Find where the given text appears and provide that cell's center as [X, Y] coordinate. 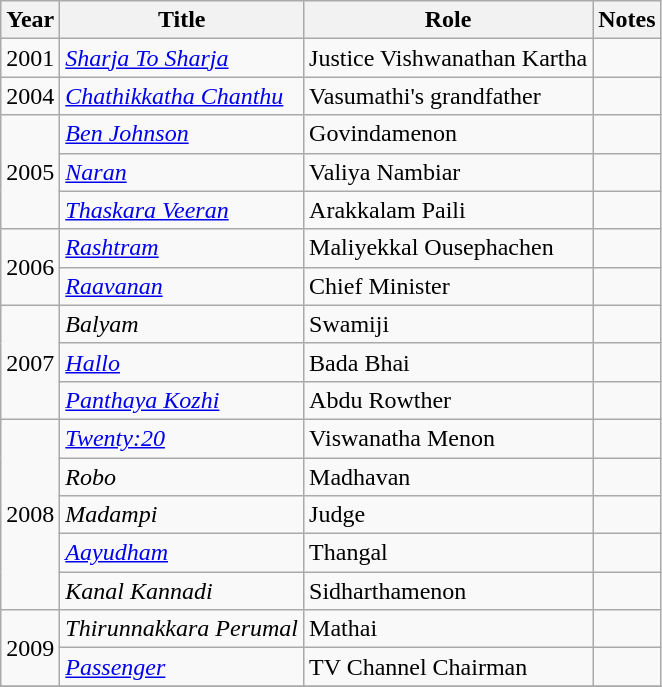
Viswanatha Menon [448, 438]
Madampi [182, 515]
Mathai [448, 629]
2009 [30, 648]
Year [30, 20]
Chief Minister [448, 286]
2004 [30, 96]
Naran [182, 172]
Chathikkatha Chanthu [182, 96]
Swamiji [448, 324]
Title [182, 20]
Thaskara Veeran [182, 210]
Rashtram [182, 248]
Justice Vishwanathan Kartha [448, 58]
Ben Johnson [182, 134]
Thangal [448, 553]
2001 [30, 58]
Robo [182, 477]
2008 [30, 514]
2005 [30, 172]
Passenger [182, 667]
Judge [448, 515]
Bada Bhai [448, 362]
Role [448, 20]
Kanal Kannadi [182, 591]
Panthaya Kozhi [182, 400]
Balyam [182, 324]
Thirunnakkara Perumal [182, 629]
2007 [30, 362]
TV Channel Chairman [448, 667]
Maliyekkal Ousephachen [448, 248]
Sharja To Sharja [182, 58]
Hallo [182, 362]
2006 [30, 267]
Sidharthamenon [448, 591]
Notes [627, 20]
Arakkalam Paili [448, 210]
Valiya Nambiar [448, 172]
Abdu Rowther [448, 400]
Raavanan [182, 286]
Madhavan [448, 477]
Aayudham [182, 553]
Govindamenon [448, 134]
Twenty:20 [182, 438]
Vasumathi's grandfather [448, 96]
